Scan for the cell matching the given text and deliver its (X, Y) coordinate at center. 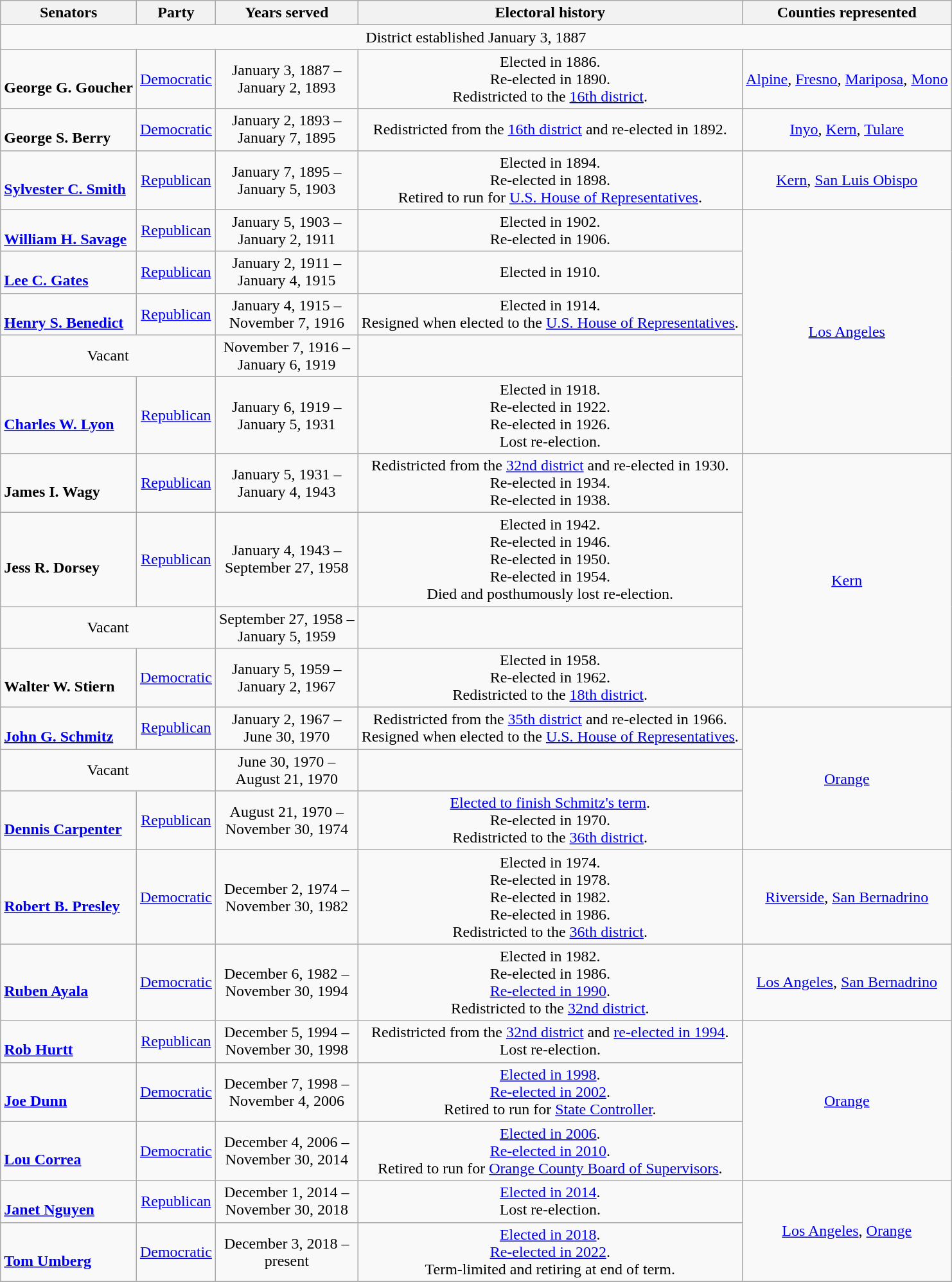
January 6, 1919 – January 5, 1931 (286, 415)
January 2, 1911 – January 4, 1915 (286, 272)
Kern (847, 580)
Counties represented (847, 13)
District established January 3, 1887 (476, 37)
August 21, 1970 – November 30, 1974 (286, 821)
Janet Nguyen (69, 1202)
George S. Berry (69, 130)
Ruben Ayala (69, 982)
Redistricted from the 32nd district and re-elected in 1930. Re-elected in 1934. Re-elected in 1938. (550, 483)
John G. Schmitz (69, 729)
Elected in 1910. (550, 272)
Redistricted from the 35th district and re-elected in 1966. Resigned when elected to the U.S. House of Representatives. (550, 729)
Elected in 1974. Re-elected in 1978. Re-elected in 1982. Re-elected in 1986. Redistricted to the 36th district. (550, 897)
Alpine, Fresno, Mariposa, Mono (847, 79)
Elected in 1902. Re-elected in 1906. (550, 230)
January 2, 1967 – June 30, 1970 (286, 729)
Charles W. Lyon (69, 415)
Rob Hurtt (69, 1041)
Elected in 2014. Lost re-election. (550, 1202)
January 5, 1903 – January 2, 1911 (286, 230)
Redistricted from the 16th district and re-elected in 1892. (550, 130)
Sylvester C. Smith (69, 180)
Elected in 1918. Re-elected in 1922. Re-elected in 1926. Lost re-election. (550, 415)
December 5, 1994 – November 30, 1998 (286, 1041)
Elected in 1914. Resigned when elected to the U.S. House of Representatives. (550, 314)
Elected in 1942. Re-elected in 1946. Re-elected in 1950. Re-elected in 1954. Died and posthumously lost re-election. (550, 559)
Electoral history (550, 13)
January 4, 1943 – September 27, 1958 (286, 559)
January 2, 1893 – January 7, 1895 (286, 130)
Los Angeles (847, 332)
November 7, 1916 – January 6, 1919 (286, 356)
January 4, 1915 – November 7, 1916 (286, 314)
Party (176, 13)
Riverside, San Bernadrino (847, 897)
January 5, 1959 – January 2, 1967 (286, 678)
Walter W. Stiern (69, 678)
James I. Wagy (69, 483)
Elected in 1958. Re-elected in 1962. Redistricted to the 18th district. (550, 678)
January 7, 1895 – January 5, 1903 (286, 180)
January 3, 1887 – January 2, 1893 (286, 79)
Henry S. Benedict (69, 314)
Years served (286, 13)
December 1, 2014 – November 30, 2018 (286, 1202)
Elected in 1886. Re-elected in 1890. Redistricted to the 16th district. (550, 79)
December 7, 1998 – November 4, 2006 (286, 1092)
Kern, San Luis Obispo (847, 180)
December 4, 2006 – November 30, 2014 (286, 1151)
George G. Goucher (69, 79)
Dennis Carpenter (69, 821)
Elected in 1894. Re-elected in 1898. Retired to run for U.S. House of Representatives. (550, 180)
Lou Correa (69, 1151)
Los Angeles, San Bernadrino (847, 982)
Elected in 2006. Re-elected in 2010. Retired to run for Orange County Board of Supervisors. (550, 1151)
June 30, 1970 – August 21, 1970 (286, 770)
Jess R. Dorsey (69, 559)
Elected in 2018. Re-elected in 2022. Term-limited and retiring at end of term. (550, 1252)
Elected in 1998. Re-elected in 2002. Retired to run for State Controller. (550, 1092)
September 27, 1958 – January 5, 1959 (286, 627)
Inyo, Kern, Tulare (847, 130)
Elected in 1982. Re-elected in 1986. Re-elected in 1990. Redistricted to the 32nd district. (550, 982)
Senators (69, 13)
December 3, 2018 – present (286, 1252)
December 6, 1982 – November 30, 1994 (286, 982)
Los Angeles, Orange (847, 1231)
William H. Savage (69, 230)
Joe Dunn (69, 1092)
Lee C. Gates (69, 272)
December 2, 1974 – November 30, 1982 (286, 897)
Tom Umberg (69, 1252)
Robert B. Presley (69, 897)
Elected to finish Schmitz's term. Re-elected in 1970. Redistricted to the 36th district. (550, 821)
Redistricted from the 32nd district and re-elected in 1994. Lost re-election. (550, 1041)
January 5, 1931 – January 4, 1943 (286, 483)
